Provide the [X, Y] coordinate of the cell's center where the given text is located.  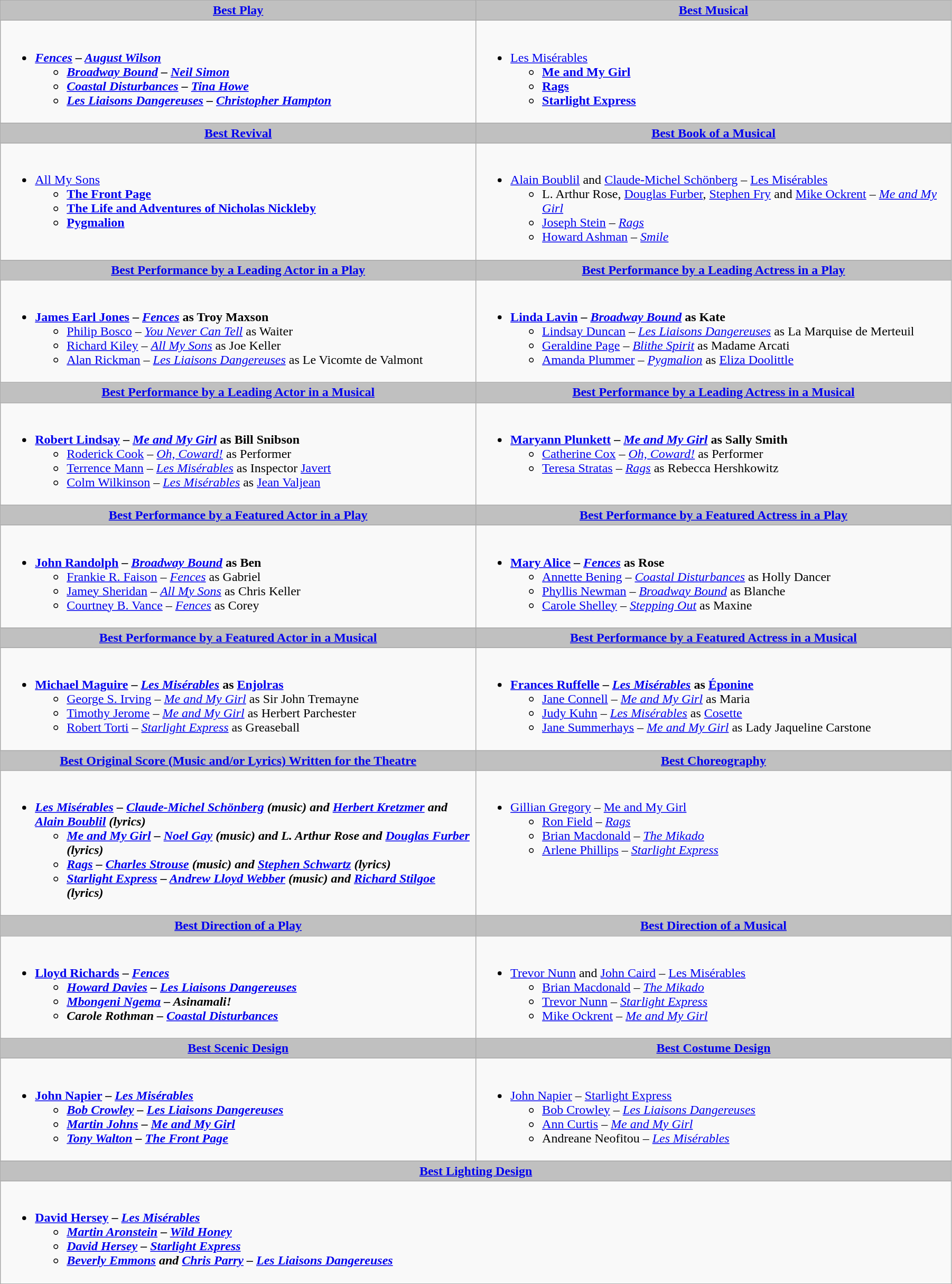
Best Scenic Design [238, 1048]
Fences – August WilsonBroadway Bound – Neil SimonCoastal Disturbances – Tina HoweLes Liaisons Dangereuses – Christopher Hampton [238, 72]
John Napier – Starlight ExpressBob Crowley – Les Liaisons DangereusesAnn Curtis – Me and My GirlAndreane Neofitou – Les Misérables [714, 1110]
David Hersey – Les MisérablesMartin Aronstein – Wild HoneyDavid Hersey – Starlight ExpressBeverly Emmons and Chris Parry – Les Liaisons Dangereuses [476, 1232]
Lloyd Richards – FencesHoward Davies – Les Liaisons DangereusesMbongeni Ngema – Asinamali!Carole Rothman – Coastal Disturbances [238, 987]
Best Original Score (Music and/or Lyrics) Written for the Theatre [238, 760]
Best Performance by a Featured Actress in a Musical [714, 638]
Best Performance by a Leading Actor in a Play [238, 270]
Best Performance by a Featured Actress in a Play [714, 515]
Best Choreography [714, 760]
Best Play [238, 11]
Best Direction of a Musical [714, 926]
All My SonsThe Front PageThe Life and Adventures of Nicholas NicklebyPygmalion [238, 202]
Best Performance by a Featured Actor in a Musical [238, 638]
Best Performance by a Featured Actor in a Play [238, 515]
Best Performance by a Leading Actor in a Musical [238, 392]
John Napier – Les MisérablesBob Crowley – Les Liaisons DangereusesMartin Johns – Me and My GirlTony Walton – The Front Page [238, 1110]
Trevor Nunn and John Caird – Les MisérablesBrian Macdonald – The MikadoTrevor Nunn – Starlight ExpressMike Ockrent – Me and My Girl [714, 987]
Best Lighting Design [476, 1171]
Best Book of a Musical [714, 133]
Les MisérablesMe and My GirlRagsStarlight Express [714, 72]
Best Musical [714, 11]
Best Performance by a Leading Actress in a Play [714, 270]
Gillian Gregory – Me and My GirlRon Field – RagsBrian Macdonald – The MikadoArlene Phillips – Starlight Express [714, 843]
Best Direction of a Play [238, 926]
Best Performance by a Leading Actress in a Musical [714, 392]
Best Revival [238, 133]
Best Costume Design [714, 1048]
Maryann Plunkett – Me and My Girl as Sally SmithCatherine Cox – Oh, Coward! as PerformerTeresa Stratas – Rags as Rebecca Hershkowitz [714, 454]
